Output the (x, y) coordinate of the center of the cell containing the given text.  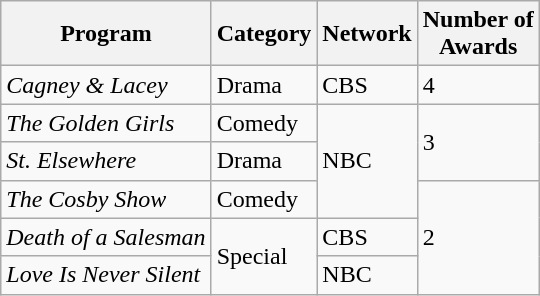
Love Is Never Silent (106, 275)
Cagney & Lacey (106, 85)
2 (478, 237)
Special (264, 256)
The Cosby Show (106, 199)
Number ofAwards (478, 34)
Category (264, 34)
The Golden Girls (106, 123)
3 (478, 142)
Network (367, 34)
Death of a Salesman (106, 237)
St. Elsewhere (106, 161)
Program (106, 34)
4 (478, 85)
